Determine the (x, y) coordinate at the center of the cell enclosing the given text.  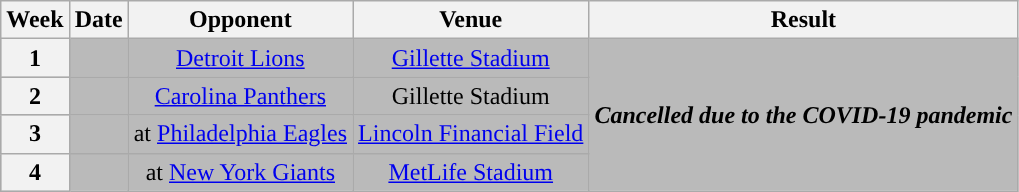
Result (804, 20)
Date (98, 20)
Detroit Lions (240, 58)
4 (35, 172)
Venue (471, 20)
3 (35, 134)
Week (35, 20)
Cancelled due to the COVID-19 pandemic (804, 115)
at New York Giants (240, 172)
2 (35, 96)
Opponent (240, 20)
at Philadelphia Eagles (240, 134)
MetLife Stadium (471, 172)
Lincoln Financial Field (471, 134)
1 (35, 58)
Carolina Panthers (240, 96)
